Find where the given text appears and provide that cell's center as [x, y] coordinate. 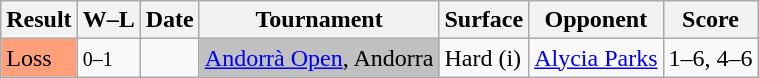
Tournament [319, 20]
Alycia Parks [596, 58]
Hard (i) [484, 58]
Andorrà Open, Andorra [319, 58]
Score [710, 20]
Surface [484, 20]
Loss [39, 58]
W–L [108, 20]
Result [39, 20]
1–6, 4–6 [710, 58]
Opponent [596, 20]
0–1 [108, 58]
Date [170, 20]
